Find where the given text appears and provide that cell's center as (x, y) coordinate. 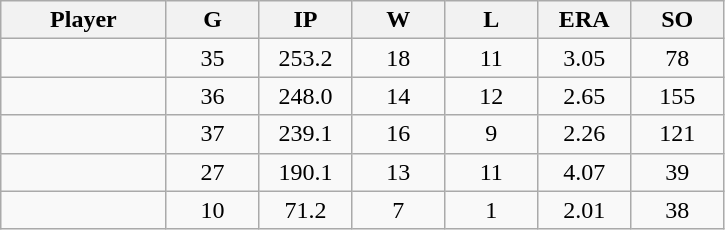
18 (398, 58)
3.05 (584, 58)
190.1 (306, 172)
36 (212, 96)
14 (398, 96)
253.2 (306, 58)
SO (678, 20)
38 (678, 210)
155 (678, 96)
248.0 (306, 96)
16 (398, 134)
2.01 (584, 210)
27 (212, 172)
13 (398, 172)
239.1 (306, 134)
10 (212, 210)
2.26 (584, 134)
4.07 (584, 172)
L (492, 20)
39 (678, 172)
71.2 (306, 210)
IP (306, 20)
Player (84, 20)
35 (212, 58)
1 (492, 210)
2.65 (584, 96)
78 (678, 58)
9 (492, 134)
W (398, 20)
37 (212, 134)
7 (398, 210)
G (212, 20)
121 (678, 134)
ERA (584, 20)
12 (492, 96)
